Locate the cell with the specified text and output its (x, y) center coordinate. 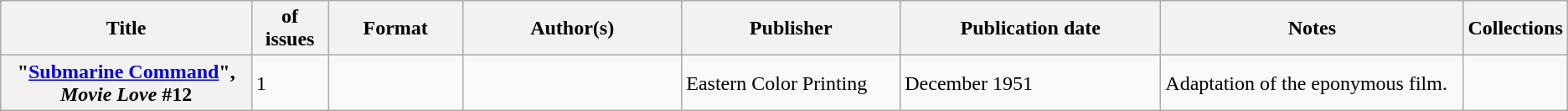
December 1951 (1030, 82)
Collections (1515, 29)
Notes (1312, 29)
Format (395, 29)
Author(s) (573, 29)
Title (126, 29)
Adaptation of the eponymous film. (1312, 82)
"Submarine Command", Movie Love #12 (126, 82)
Publication date (1030, 29)
1 (290, 82)
Publisher (791, 29)
of issues (290, 29)
Eastern Color Printing (791, 82)
